Identify which cell holds the provided text, then report its [X, Y] central coordinate. 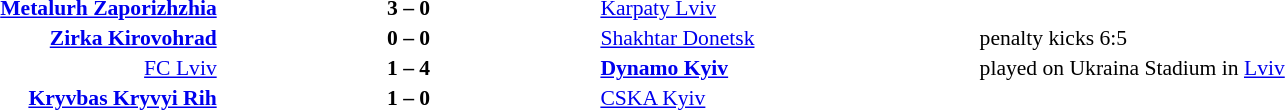
0 – 0 [409, 38]
Shakhtar Donetsk [788, 38]
1 – 4 [409, 68]
Dynamo Kyiv [788, 68]
